Search for the cell housing the specified text and yield its [x, y] center coordinate. 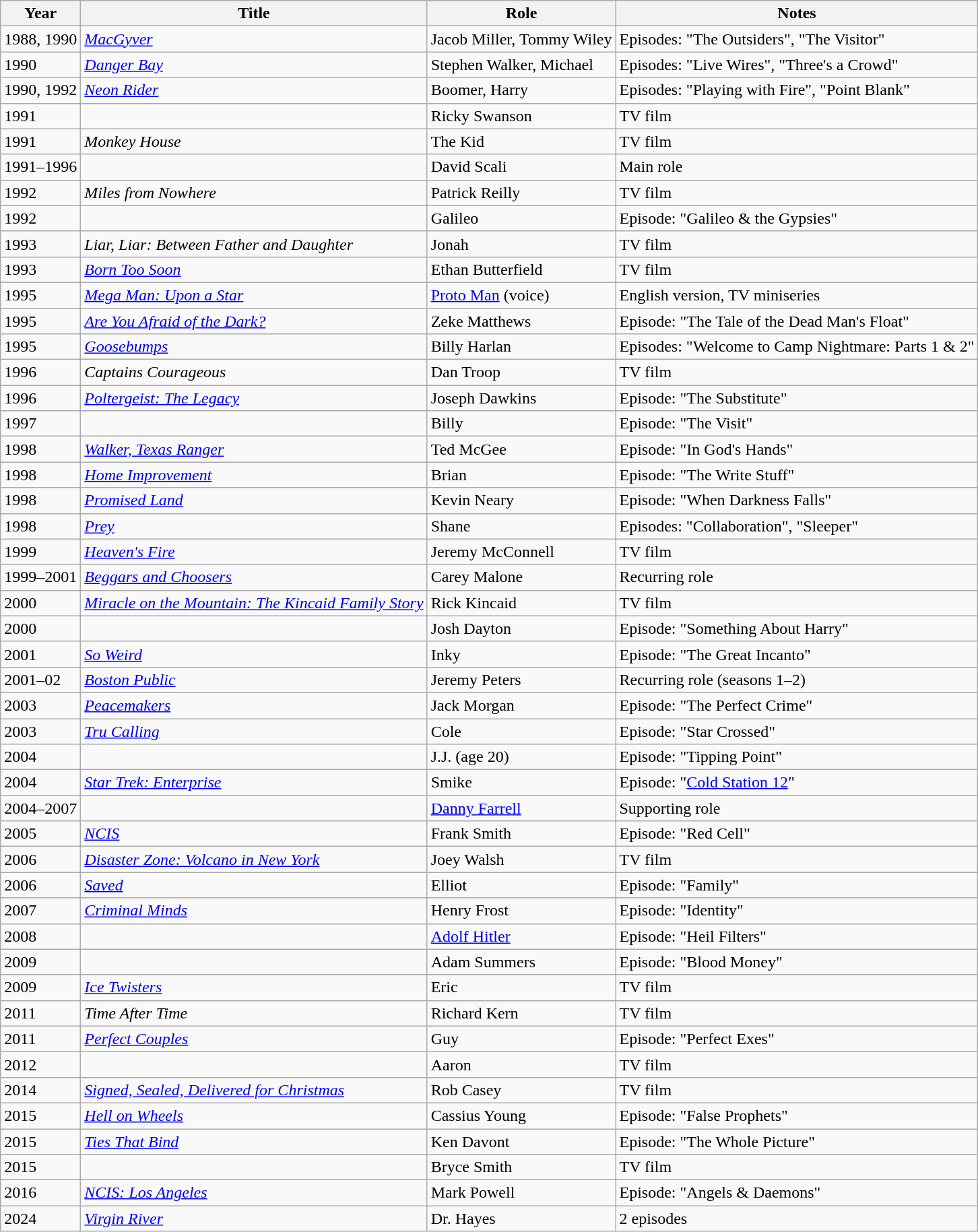
Virgin River [254, 1219]
Boston Public [254, 680]
Title [254, 13]
Star Trek: Enterprise [254, 783]
Episode: "The Substitute" [797, 398]
Ted McGee [521, 449]
Episode: "Tipping Point" [797, 757]
Joseph Dawkins [521, 398]
Dan Troop [521, 372]
1988, 1990 [40, 39]
Saved [254, 885]
Jacob Miller, Tommy Wiley [521, 39]
Recurring role [797, 577]
Proto Man (voice) [521, 295]
1991–1996 [40, 167]
Episode: "When Darkness Falls" [797, 500]
Bryce Smith [521, 1167]
Brian [521, 475]
Mega Man: Upon a Star [254, 295]
Frank Smith [521, 834]
Year [40, 13]
Kevin Neary [521, 500]
Smike [521, 783]
Main role [797, 167]
Heaven's Fire [254, 552]
Episodes: "Playing with Fire", "Point Blank" [797, 90]
1997 [40, 424]
Promised Land [254, 500]
Disaster Zone: Volcano in New York [254, 860]
2005 [40, 834]
NCIS: Los Angeles [254, 1193]
Episode: "Heil Filters" [797, 936]
Jeremy McConnell [521, 552]
Monkey House [254, 141]
Rob Casey [521, 1090]
2024 [40, 1219]
Richard Kern [521, 1013]
Elliot [521, 885]
1999–2001 [40, 577]
Episode: "The Visit" [797, 424]
Episode: "In God's Hands" [797, 449]
Episode: "The Tale of the Dead Man's Float" [797, 321]
Tru Calling [254, 731]
Liar, Liar: Between Father and Daughter [254, 244]
Episode: "Star Crossed" [797, 731]
Episode: "The Write Stuff" [797, 475]
Episode: "The Great Incanto" [797, 654]
Billy Harlan [521, 347]
Mark Powell [521, 1193]
2012 [40, 1064]
Supporting role [797, 808]
So Weird [254, 654]
Episodes: "Welcome to Camp Nightmare: Parts 1 & 2" [797, 347]
2016 [40, 1193]
Episodes: "Live Wires", "Three's a Crowd" [797, 65]
Episodes: "The Outsiders", "The Visitor" [797, 39]
Home Improvement [254, 475]
Episode: "Galileo & the Gypsies" [797, 218]
Carey Malone [521, 577]
Galileo [521, 218]
Boomer, Harry [521, 90]
Zeke Matthews [521, 321]
Adam Summers [521, 962]
Beggars and Choosers [254, 577]
Notes [797, 13]
Episode: "Something About Harry" [797, 628]
Cassius Young [521, 1115]
Born Too Soon [254, 269]
Guy [521, 1039]
Episode: "False Prophets" [797, 1115]
Jeremy Peters [521, 680]
Danny Farrell [521, 808]
Episode: "Cold Station 12" [797, 783]
Jack Morgan [521, 705]
Ken Davont [521, 1142]
Role [521, 13]
David Scali [521, 167]
Time After Time [254, 1013]
Episode: "The Perfect Crime" [797, 705]
Stephen Walker, Michael [521, 65]
Aaron [521, 1064]
J.J. (age 20) [521, 757]
MacGyver [254, 39]
Episode: "Family" [797, 885]
Criminal Minds [254, 911]
2 episodes [797, 1219]
Captains Courageous [254, 372]
Adolf Hitler [521, 936]
Miracle on the Mountain: The Kincaid Family Story [254, 603]
2008 [40, 936]
Cole [521, 731]
NCIS [254, 834]
Signed, Sealed, Delivered for Christmas [254, 1090]
Episode: "The Whole Picture" [797, 1142]
Rick Kincaid [521, 603]
Prey [254, 526]
Goosebumps [254, 347]
Walker, Texas Ranger [254, 449]
Billy [521, 424]
Recurring role (seasons 1–2) [797, 680]
Episode: "Perfect Exes" [797, 1039]
2007 [40, 911]
Ethan Butterfield [521, 269]
Miles from Nowhere [254, 193]
Patrick Reilly [521, 193]
Shane [521, 526]
Neon Rider [254, 90]
Episode: "Angels & Daemons" [797, 1193]
Ricky Swanson [521, 116]
Are You Afraid of the Dark? [254, 321]
Hell on Wheels [254, 1115]
English version, TV miniseries [797, 295]
Jonah [521, 244]
Dr. Hayes [521, 1219]
2001 [40, 654]
Episode: "Blood Money" [797, 962]
Henry Frost [521, 911]
Eric [521, 987]
Ice Twisters [254, 987]
Perfect Couples [254, 1039]
Episodes: "Collaboration", "Sleeper" [797, 526]
Danger Bay [254, 65]
Episode: "Red Cell" [797, 834]
Ties That Bind [254, 1142]
The Kid [521, 141]
2014 [40, 1090]
1990, 1992 [40, 90]
Josh Dayton [521, 628]
1999 [40, 552]
Inky [521, 654]
Episode: "Identity" [797, 911]
1990 [40, 65]
Poltergeist: The Legacy [254, 398]
Peacemakers [254, 705]
Joey Walsh [521, 860]
2004–2007 [40, 808]
2001–02 [40, 680]
